Scan for the cell matching the given text and deliver its [x, y] coordinate at center. 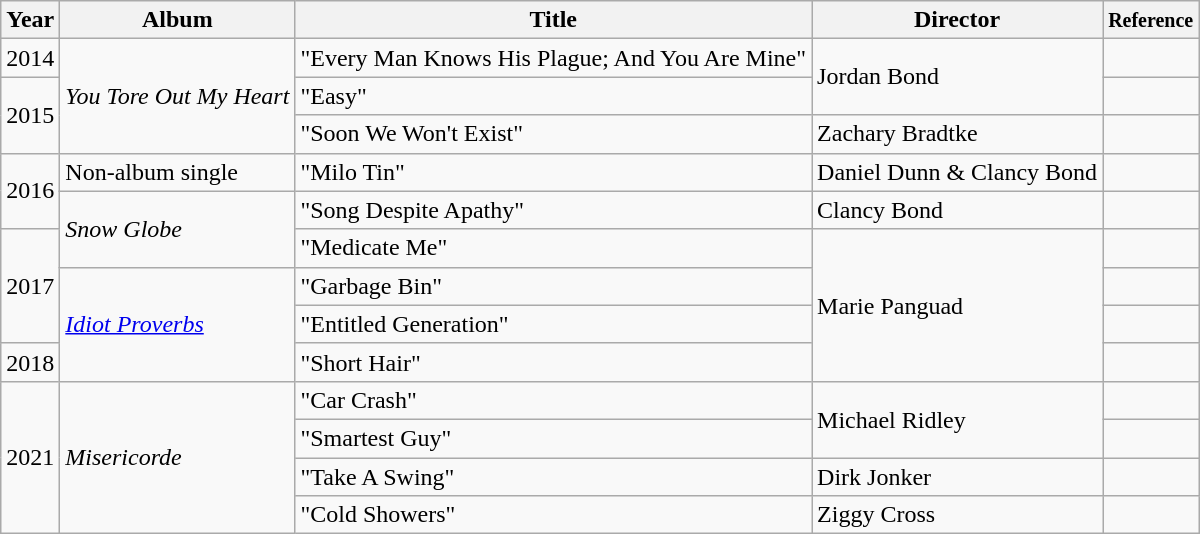
2017 [30, 286]
"Soon We Won't Exist" [554, 134]
"Short Hair" [554, 362]
Michael Ridley [958, 419]
Album [178, 20]
"Take A Swing" [554, 477]
Dirk Jonker [958, 477]
Idiot Proverbs [178, 324]
2014 [30, 58]
Non-album single [178, 172]
Clancy Bond [958, 210]
Director [958, 20]
Marie Panguad [958, 305]
"Easy" [554, 96]
Ziggy Cross [958, 515]
"Entitled Generation" [554, 324]
Jordan Bond [958, 77]
Title [554, 20]
Daniel Dunn & Clancy Bond [958, 172]
2015 [30, 115]
"Song Despite Apathy" [554, 210]
2021 [30, 457]
Zachary Bradtke [958, 134]
"Medicate Me" [554, 248]
Misericorde [178, 457]
"Smartest Guy" [554, 438]
"Cold Showers" [554, 515]
"Milo Tin" [554, 172]
Year [30, 20]
Reference [1151, 20]
2018 [30, 362]
2016 [30, 191]
"Car Crash" [554, 400]
Snow Globe [178, 229]
"Garbage Bin" [554, 286]
You Tore Out My Heart [178, 96]
"Every Man Knows His Plague; And You Are Mine" [554, 58]
